Scan for the cell matching the given text and deliver its (X, Y) coordinate at center. 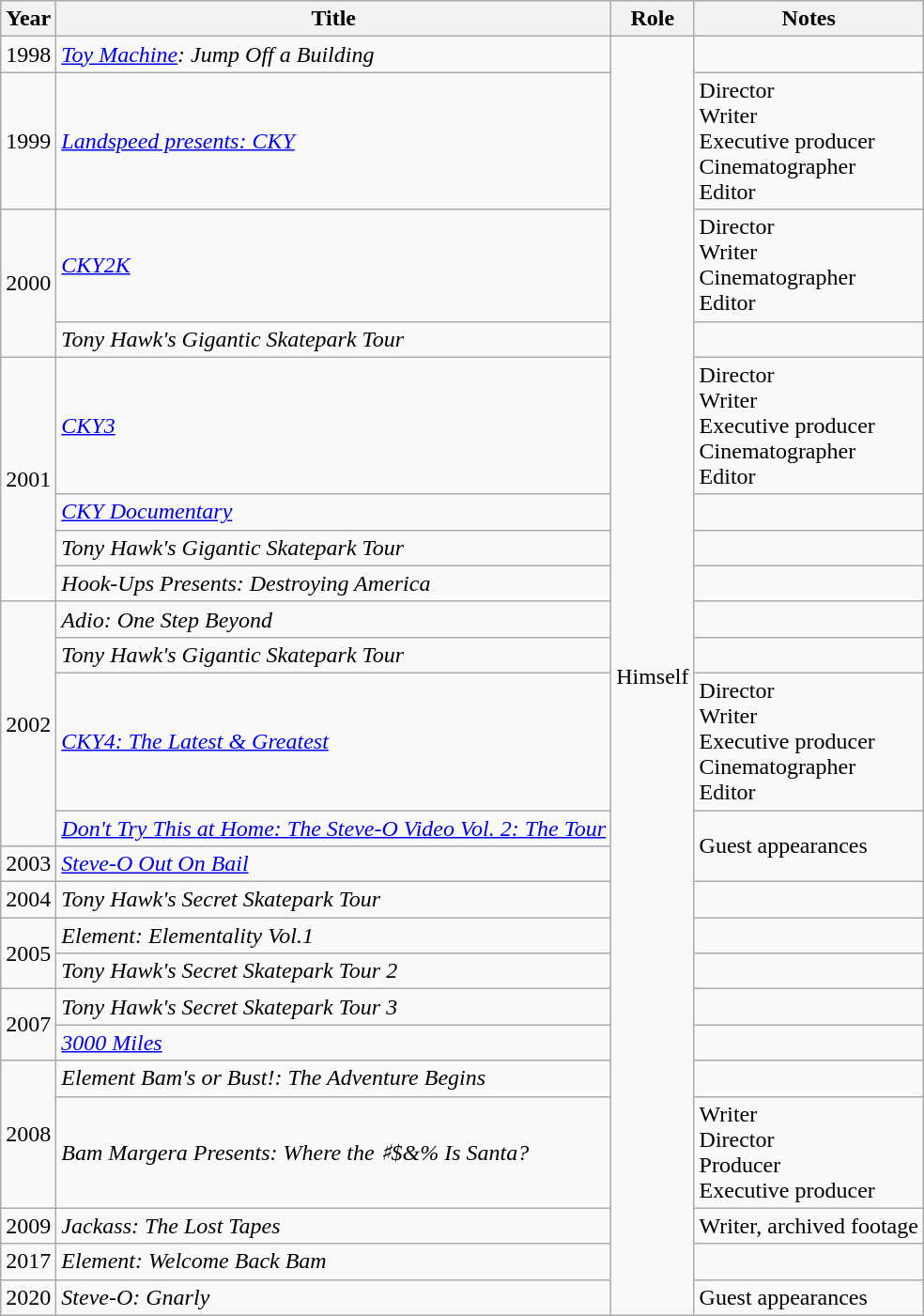
2017 (28, 1262)
1998 (28, 54)
CKY Documentary (334, 512)
2020 (28, 1297)
Bam Margera Presents: Where the ♯$&% Is Santa? (334, 1152)
Himself (653, 676)
Don't Try This at Home: The Steve-O Video Vol. 2: The Tour (334, 828)
CKY3 (334, 426)
3000 Miles (334, 1043)
Tony Hawk's Secret Skatepark Tour 3 (334, 1007)
2003 (28, 864)
Toy Machine: Jump Off a Building (334, 54)
Hook-Ups Presents: Destroying America (334, 583)
Landspeed presents: CKY (334, 141)
CKY4: The Latest & Greatest (334, 741)
2004 (28, 900)
2009 (28, 1226)
Steve-O Out On Bail (334, 864)
CKY2K (334, 265)
2000 (28, 284)
2008 (28, 1135)
2007 (28, 1025)
Element: Elementality Vol.1 (334, 936)
2002 (28, 723)
Steve-O: Gnarly (334, 1297)
Element Bam's or Bust!: The Adventure Begins (334, 1078)
Element: Welcome Back Bam (334, 1262)
1999 (28, 141)
Adio: One Step Beyond (334, 619)
Title (334, 19)
Year (28, 19)
Tony Hawk's Secret Skatepark Tour (334, 900)
Tony Hawk's Secret Skatepark Tour 2 (334, 971)
Role (653, 19)
Writer, archived footage (808, 1226)
DirectorWriterCinematographerEditor (808, 265)
2001 (28, 479)
2005 (28, 953)
Notes (808, 19)
Jackass: The Lost Tapes (334, 1226)
WriterDirectorProducerExecutive producer (808, 1152)
